Extract the [x, y] coordinate from the center of the cell holding the provided text.  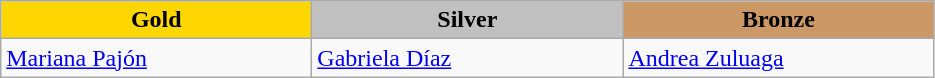
Mariana Pajón [156, 58]
Gabriela Díaz [468, 58]
Andrea Zuluaga [778, 58]
Gold [156, 20]
Silver [468, 20]
Bronze [778, 20]
